Provide the [X, Y] coordinate of the cell's center where the given text is located.  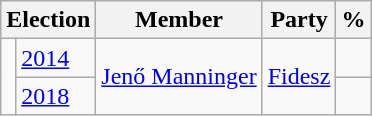
% [354, 20]
Party [299, 20]
2018 [56, 96]
Election [48, 20]
Fidesz [299, 77]
2014 [56, 58]
Member [179, 20]
Jenő Manninger [179, 77]
